Scan for the cell matching the given text and deliver its (X, Y) coordinate at center. 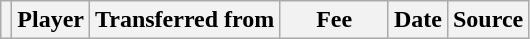
Transferred from (185, 20)
Player (51, 20)
Source (488, 20)
Fee (334, 20)
Date (418, 20)
